Output the [x, y] coordinate of the center of the cell containing the given text.  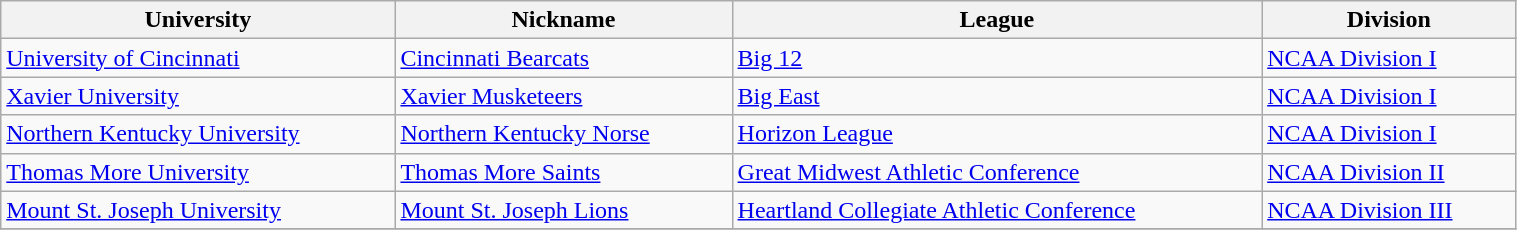
Mount St. Joseph Lions [564, 210]
University [198, 20]
NCAA Division II [1389, 172]
Big 12 [997, 58]
Xavier University [198, 96]
League [997, 20]
Northern Kentucky Norse [564, 134]
Big East [997, 96]
Mount St. Joseph University [198, 210]
Heartland Collegiate Athletic Conference [997, 210]
Horizon League [997, 134]
Cincinnati Bearcats [564, 58]
Division [1389, 20]
Northern Kentucky University [198, 134]
Thomas More Saints [564, 172]
NCAA Division III [1389, 210]
Xavier Musketeers [564, 96]
Great Midwest Athletic Conference [997, 172]
Thomas More University [198, 172]
University of Cincinnati [198, 58]
Nickname [564, 20]
